Extract the [x, y] coordinate from the center of the cell holding the provided text.  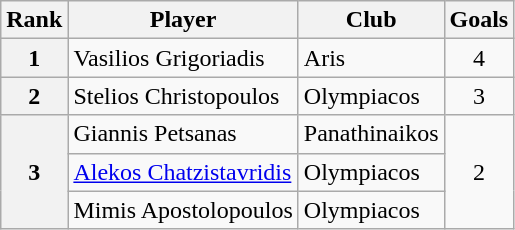
Aris [371, 58]
Giannis Petsanas [183, 134]
Vasilios Grigoriadis [183, 58]
1 [34, 58]
Player [183, 20]
Goals [479, 20]
Stelios Christopoulos [183, 96]
Mimis Apostolopoulos [183, 210]
Club [371, 20]
4 [479, 58]
Rank [34, 20]
Panathinaikos [371, 134]
Alekos Chatzistavridis [183, 172]
